Determine the (X, Y) coordinate at the center of the cell enclosing the given text.  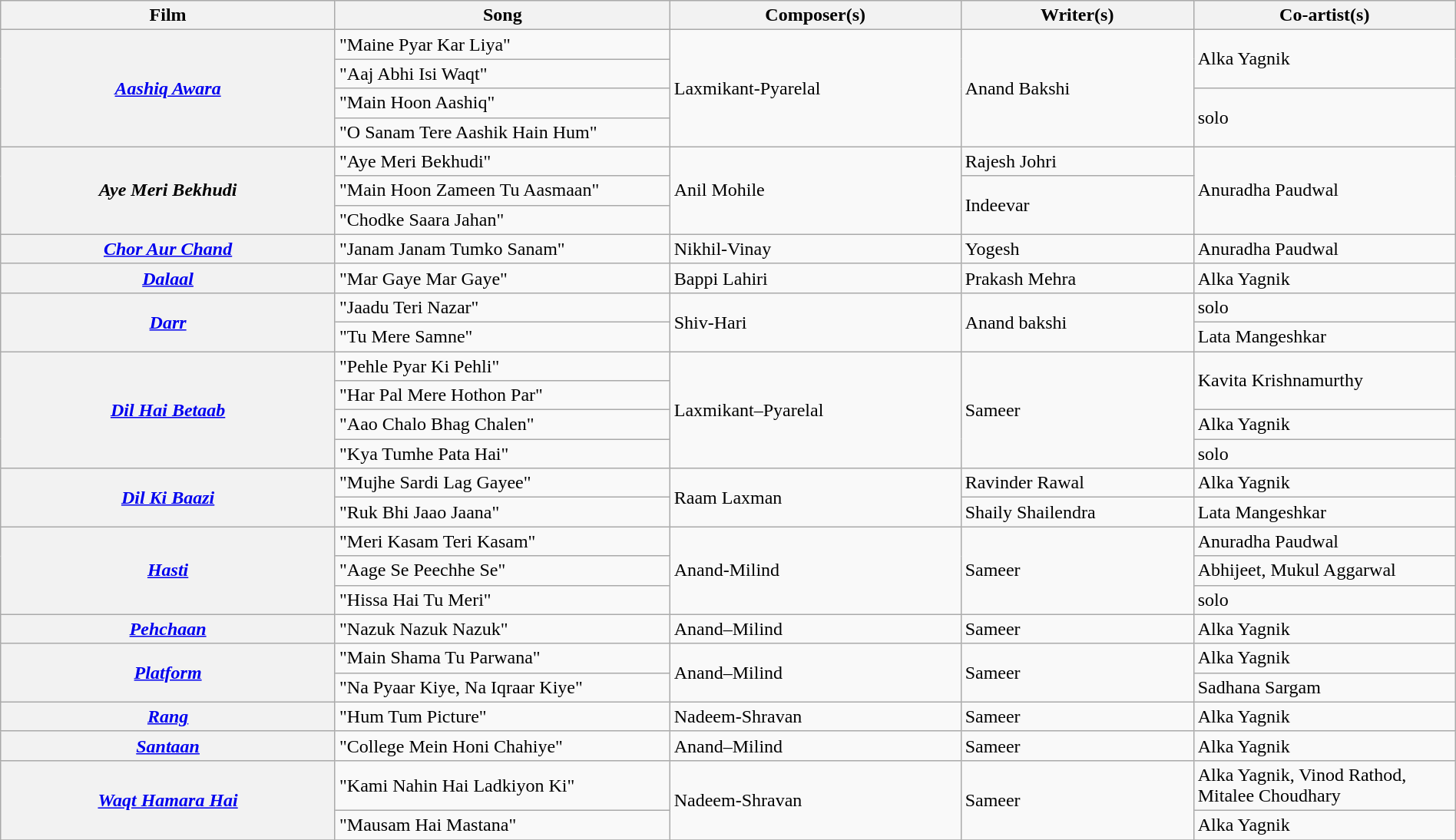
"Pehle Pyar Ki Pehli" (502, 366)
Anil Mohile (816, 190)
"Har Pal Mere Hothon Par" (502, 395)
Composer(s) (816, 15)
Dalaal (168, 278)
"Kya Tumhe Pata Hai" (502, 454)
"Chodke Saara Jahan" (502, 220)
"Meri Kasam Teri Kasam" (502, 541)
Kavita Krishnamurthy (1324, 381)
Aashiq Awara (168, 88)
Rang (168, 716)
Platform (168, 673)
"Aye Meri Bekhudi" (502, 161)
Prakash Mehra (1077, 278)
Song (502, 15)
"Main Shama Tu Parwana" (502, 658)
Laxmikant-Pyarelal (816, 88)
Santaan (168, 746)
Laxmikant–Pyarelal (816, 410)
Aye Meri Bekhudi (168, 190)
"Mausam Hai Mastana" (502, 825)
Raam Laxman (816, 498)
Alka Yagnik, Vinod Rathod, Mitalee Choudhary (1324, 785)
Sadhana Sargam (1324, 687)
Nikhil-Vinay (816, 249)
Rajesh Johri (1077, 161)
Chor Aur Chand (168, 249)
"O Sanam Tere Aashik Hain Hum" (502, 132)
Waqt Hamara Hai (168, 800)
Pehchaan (168, 629)
"Aage Se Peechhe Se" (502, 570)
"Mar Gaye Mar Gaye" (502, 278)
Ravinder Rawal (1077, 483)
Darr (168, 322)
Co-artist(s) (1324, 15)
Anand-Milind (816, 570)
Writer(s) (1077, 15)
"Hissa Hai Tu Meri" (502, 600)
"Jaadu Teri Nazar" (502, 307)
"Mujhe Sardi Lag Gayee" (502, 483)
"Na Pyaar Kiye, Na Iqraar Kiye" (502, 687)
"Tu Mere Samne" (502, 336)
"Janam Janam Tumko Sanam" (502, 249)
"Aaj Abhi Isi Waqt" (502, 74)
"Aao Chalo Bhag Chalen" (502, 425)
Dil Ki Baazi (168, 498)
"Ruk Bhi Jaao Jaana" (502, 512)
"Main Hoon Aashiq" (502, 103)
Indeevar (1077, 205)
Anand Bakshi (1077, 88)
Dil Hai Betaab (168, 410)
"College Mein Honi Chahiye" (502, 746)
Bappi Lahiri (816, 278)
"Maine Pyar Kar Liya" (502, 45)
Hasti (168, 570)
Shaily Shailendra (1077, 512)
"Hum Tum Picture" (502, 716)
"Kami Nahin Hai Ladkiyon Ki" (502, 785)
"Main Hoon Zameen Tu Aasmaan" (502, 190)
Yogesh (1077, 249)
Abhijeet, Mukul Aggarwal (1324, 570)
"Nazuk Nazuk Nazuk" (502, 629)
Shiv-Hari (816, 322)
Anand bakshi (1077, 322)
Film (168, 15)
